Find where the given text appears and provide that cell's center as [X, Y] coordinate. 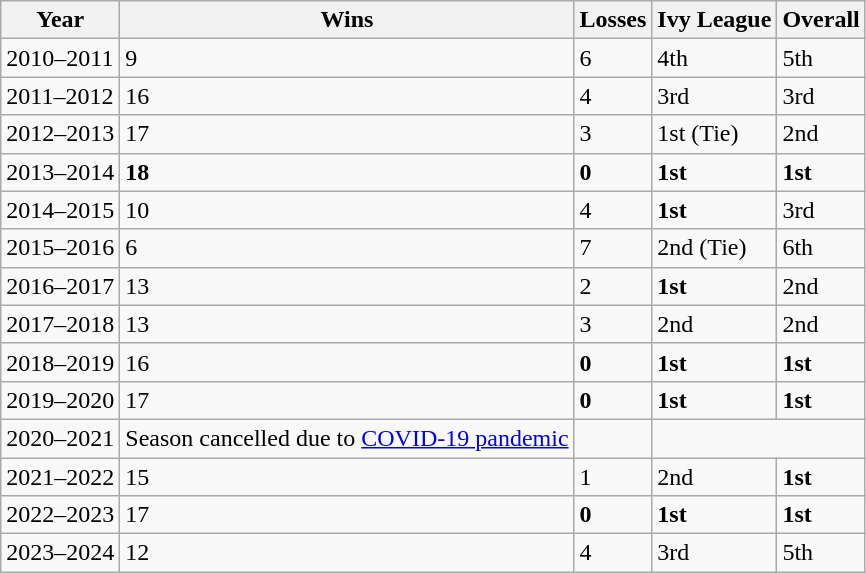
9 [347, 58]
1st (Tie) [714, 134]
10 [347, 210]
2019–2020 [60, 400]
2012–2013 [60, 134]
2018–2019 [60, 362]
6th [821, 248]
18 [347, 172]
12 [347, 553]
2021–2022 [60, 477]
2022–2023 [60, 515]
Losses [613, 20]
2020–2021 [60, 438]
2014–2015 [60, 210]
Wins [347, 20]
2 [613, 286]
1 [613, 477]
7 [613, 248]
Year [60, 20]
2010–2011 [60, 58]
Ivy League [714, 20]
Overall [821, 20]
2nd (Tie) [714, 248]
2015–2016 [60, 248]
2016–2017 [60, 286]
Season cancelled due to COVID-19 pandemic [347, 438]
2023–2024 [60, 553]
15 [347, 477]
2011–2012 [60, 96]
2013–2014 [60, 172]
2017–2018 [60, 324]
4th [714, 58]
